Determine the (X, Y) coordinate at the center of the cell enclosing the given text.  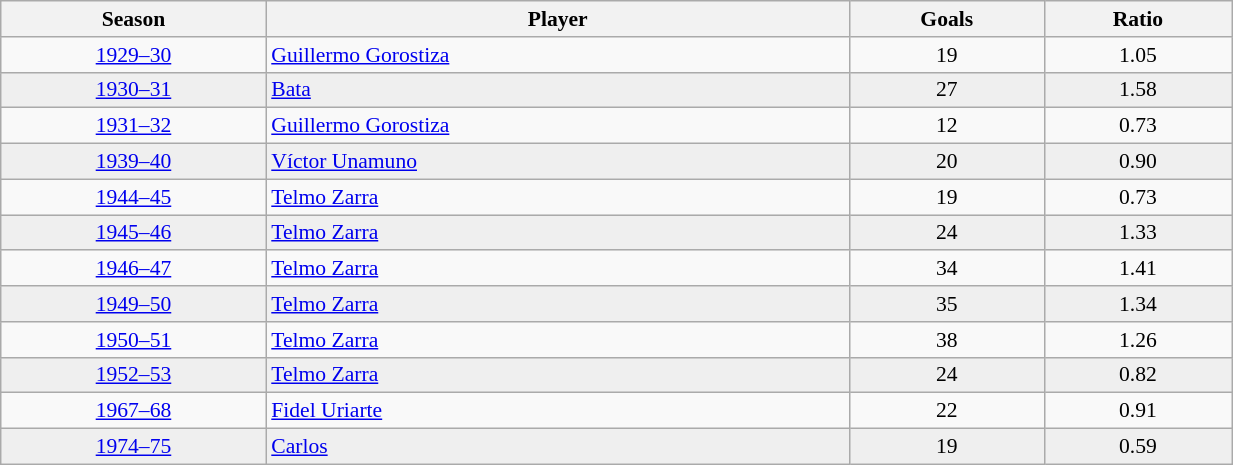
1949–50 (134, 304)
0.91 (1138, 411)
34 (946, 269)
1.34 (1138, 304)
1.05 (1138, 55)
Goals (946, 19)
0.90 (1138, 162)
1950–51 (134, 340)
Fidel Uriarte (558, 411)
Ratio (1138, 19)
1946–47 (134, 269)
12 (946, 126)
22 (946, 411)
0.59 (1138, 447)
27 (946, 90)
1929–30 (134, 55)
Víctor Unamuno (558, 162)
35 (946, 304)
1.41 (1138, 269)
1974–75 (134, 447)
1930–31 (134, 90)
1931–32 (134, 126)
1.58 (1138, 90)
0.82 (1138, 375)
1944–45 (134, 197)
1939–40 (134, 162)
1952–53 (134, 375)
1.33 (1138, 233)
20 (946, 162)
Bata (558, 90)
1.26 (1138, 340)
Season (134, 19)
1967–68 (134, 411)
38 (946, 340)
Player (558, 19)
Carlos (558, 447)
1945–46 (134, 233)
